Search for the cell housing the specified text and yield its (X, Y) center coordinate. 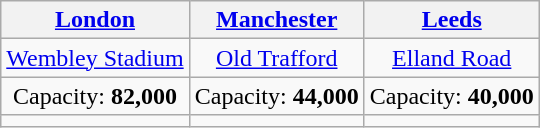
Old Trafford (276, 58)
Capacity: 82,000 (95, 96)
Capacity: 40,000 (452, 96)
Elland Road (452, 58)
Wembley Stadium (95, 58)
London (95, 20)
Capacity: 44,000 (276, 96)
Manchester (276, 20)
Leeds (452, 20)
